Identify which cell holds the provided text, then report its [X, Y] central coordinate. 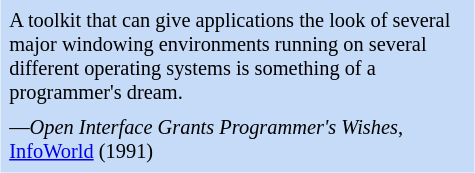
—Open Interface Grants Programmer's Wishes, InfoWorld (1991) [238, 140]
